Detect which cell encompasses the target text, then output its [x, y] center coordinate. 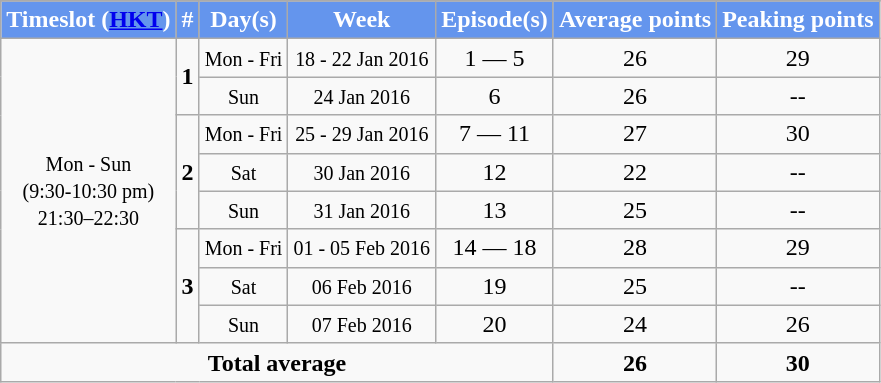
1 [188, 77]
24 Jan 2016 [362, 96]
13 [495, 210]
01 - 05 Feb 2016 [362, 248]
31 Jan 2016 [362, 210]
Average points [634, 20]
28 [634, 248]
18 - 22 Jan 2016 [362, 58]
Total average [278, 362]
24 [634, 324]
12 [495, 172]
2 [188, 172]
1 — 5 [495, 58]
30 Jan 2016 [362, 172]
Peaking points [798, 20]
25 - 29 Jan 2016 [362, 134]
Episode(s) [495, 20]
20 [495, 324]
3 [188, 286]
7 — 11 [495, 134]
07 Feb 2016 [362, 324]
6 [495, 96]
Timeslot (HKT) [88, 20]
27 [634, 134]
14 — 18 [495, 248]
22 [634, 172]
Mon - Sun(9:30-10:30 pm)21:30–22:30 [88, 191]
Day(s) [244, 20]
19 [495, 286]
# [188, 20]
06 Feb 2016 [362, 286]
Week [362, 20]
